For the text-containing cell, return its midpoint in [X, Y] coordinate format. 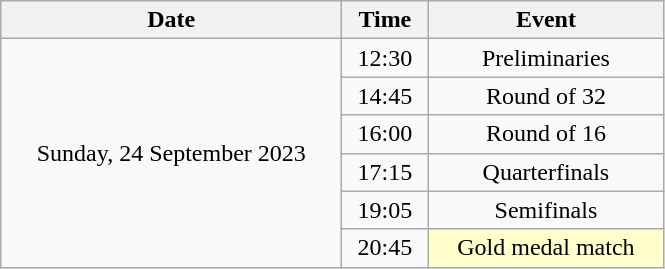
Time [385, 20]
Gold medal match [546, 248]
17:15 [385, 172]
Quarterfinals [546, 172]
12:30 [385, 58]
Sunday, 24 September 2023 [172, 153]
Preliminaries [546, 58]
Round of 32 [546, 96]
19:05 [385, 210]
14:45 [385, 96]
Round of 16 [546, 134]
Date [172, 20]
20:45 [385, 248]
Semifinals [546, 210]
Event [546, 20]
16:00 [385, 134]
